Determine the (X, Y) coordinate at the center of the cell enclosing the given text.  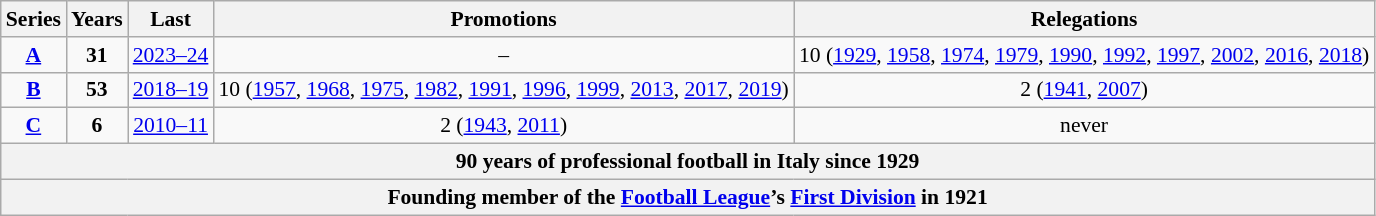
31 (97, 55)
6 (97, 126)
Promotions (503, 19)
2023–24 (171, 55)
Series (34, 19)
90 years of professional football in Italy since 1929 (688, 162)
C (34, 126)
2010–11 (171, 126)
Years (97, 19)
never (1084, 126)
10 (1929, 1958, 1974, 1979, 1990, 1992, 1997, 2002, 2016, 2018) (1084, 55)
Last (171, 19)
Founding member of the Football League’s First Division in 1921 (688, 197)
Relegations (1084, 19)
2 (1943, 2011) (503, 126)
53 (97, 90)
A (34, 55)
2 (1941, 2007) (1084, 90)
10 (1957, 1968, 1975, 1982, 1991, 1996, 1999, 2013, 2017, 2019) (503, 90)
B (34, 90)
– (503, 55)
2018–19 (171, 90)
